Search for the cell housing the specified text and yield its (X, Y) center coordinate. 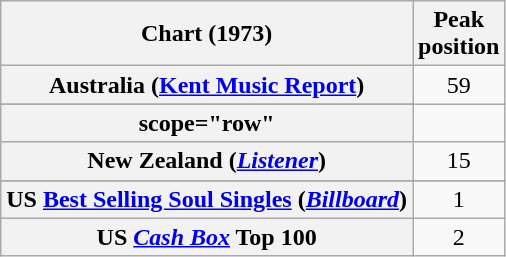
New Zealand (Listener) (207, 161)
15 (459, 161)
US Cash Box Top 100 (207, 237)
Australia (Kent Music Report) (207, 85)
2 (459, 237)
US Best Selling Soul Singles (Billboard) (207, 199)
scope="row" (207, 123)
59 (459, 85)
Chart (1973) (207, 34)
1 (459, 199)
Peakposition (459, 34)
